From the cell containing the given text, extract its center point as (x, y) coordinate. 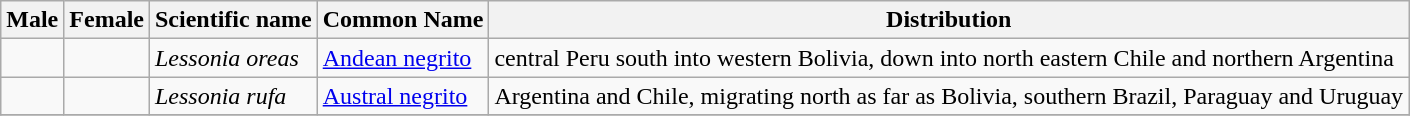
Distribution (949, 20)
Male (32, 20)
Austral negrito (403, 96)
Argentina and Chile, migrating north as far as Bolivia, southern Brazil, Paraguay and Uruguay (949, 96)
Lessonia rufa (233, 96)
Scientific name (233, 20)
central Peru south into western Bolivia, down into north eastern Chile and northern Argentina (949, 58)
Common Name (403, 20)
Andean negrito (403, 58)
Female (107, 20)
Lessonia oreas (233, 58)
